Output the [X, Y] coordinate of the center of the cell containing the given text.  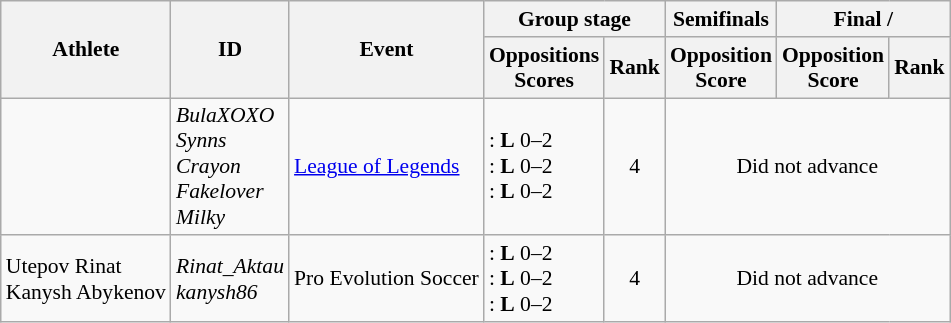
Semifinals [721, 19]
Rinat_Aktaukanysh86 [230, 280]
ID [230, 50]
Athlete [86, 50]
Pro Evolution Soccer [386, 280]
Group stage [574, 19]
Event [386, 50]
League of Legends [386, 167]
Final / [864, 19]
BulaXOXOSynnsCrayonFakeloverMilky [230, 167]
OppositionsScores [544, 68]
Utepov RinatKanysh Abykenov [86, 280]
